Capture the cell that displays the provided text and extract its (x, y) central coordinate. 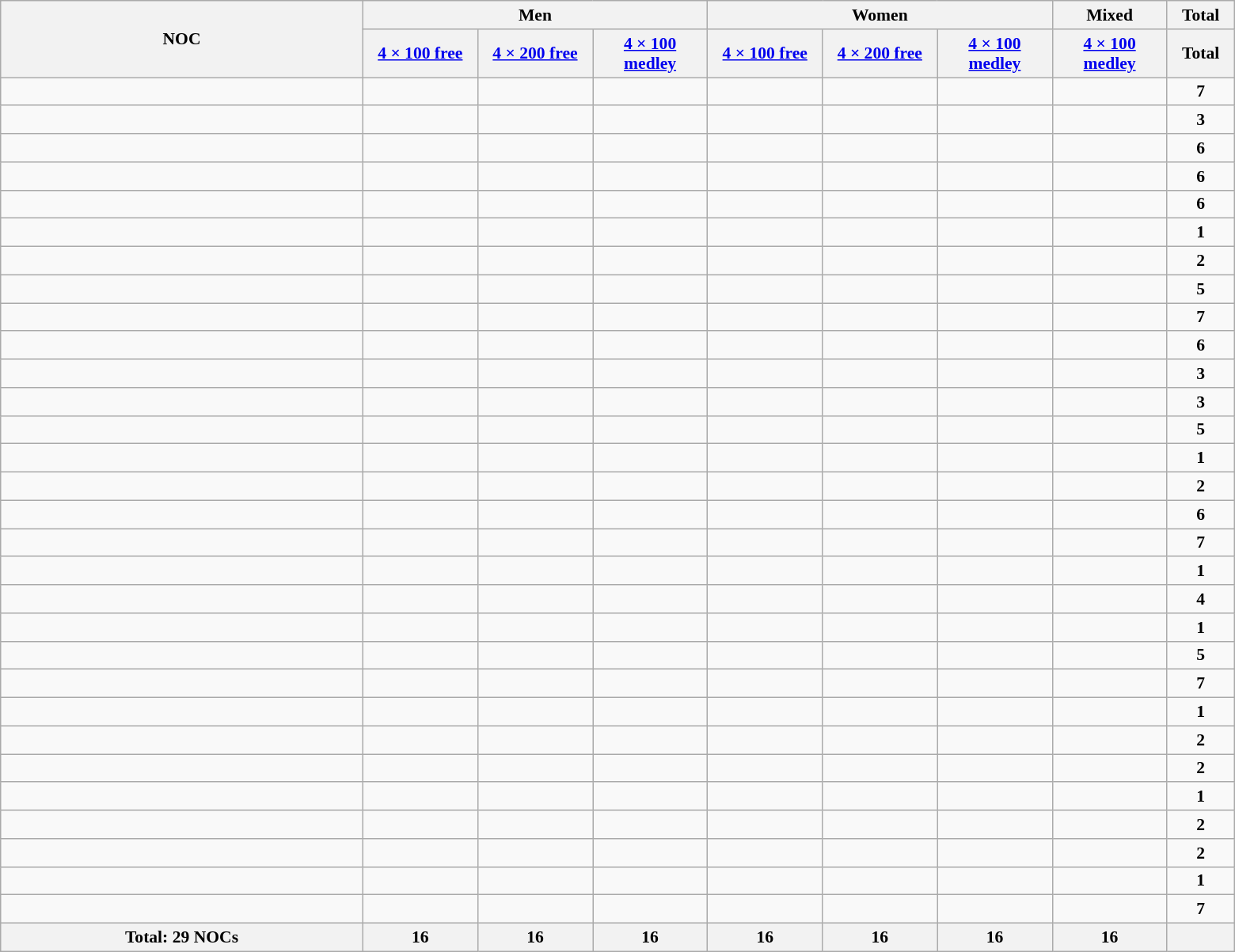
Mixed (1110, 15)
NOC (182, 40)
Women (880, 15)
4 (1200, 599)
Total: 29 NOCs (182, 938)
Men (535, 15)
